Determine the (X, Y) coordinate at the center of the cell enclosing the given text.  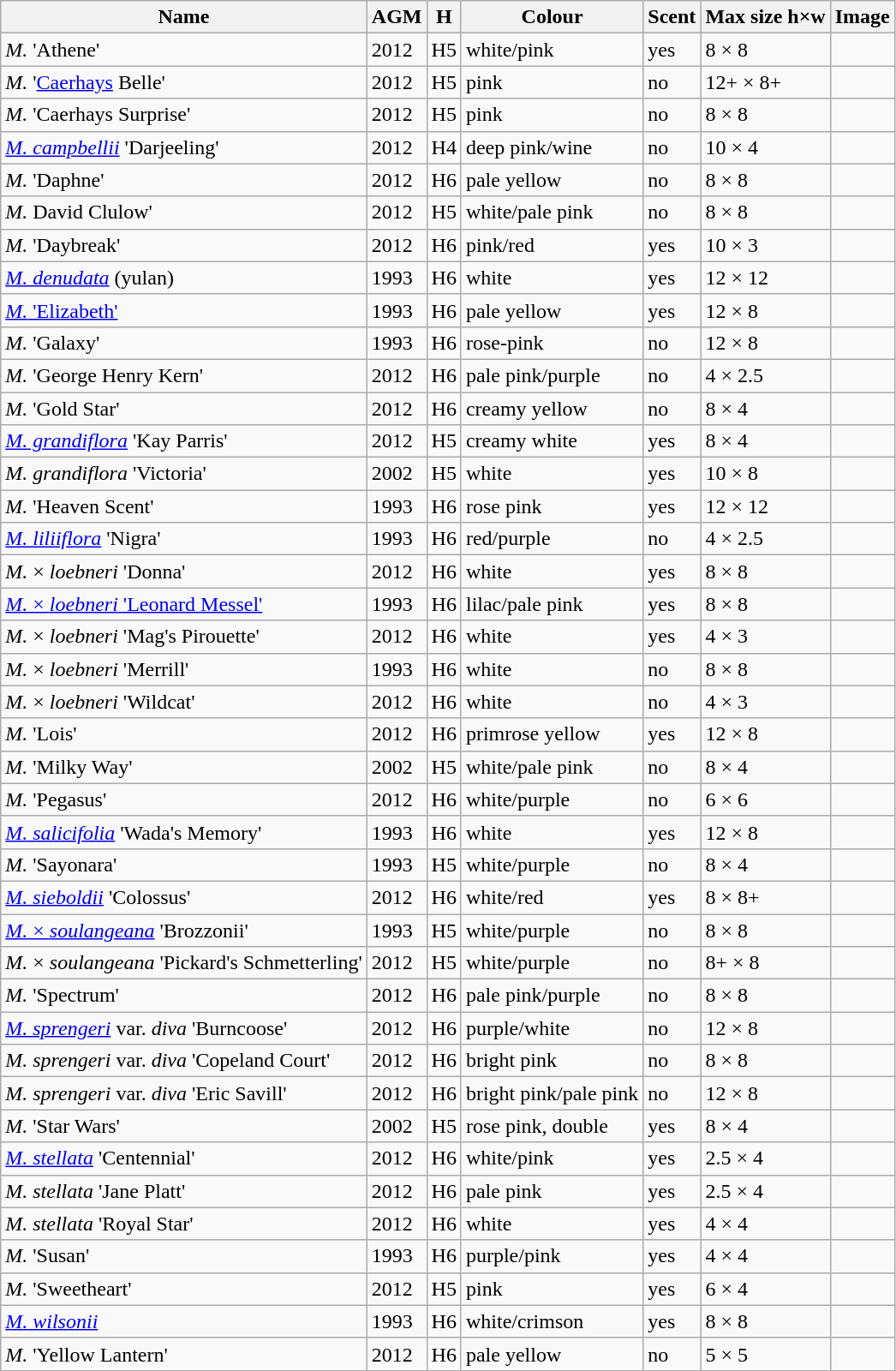
M. sieboldii 'Colossus' (184, 897)
M. 'Lois' (184, 734)
6 × 4 (766, 1289)
8 × 8+ (766, 897)
M. wilsonii (184, 1321)
M. denudata (yulan) (184, 278)
10 × 3 (766, 245)
M. 'Spectrum' (184, 996)
M. 'Daybreak' (184, 245)
M. 'Athene' (184, 50)
M. × loebneri 'Leonard Messel' (184, 604)
M. stellata 'Jane Platt' (184, 1191)
M. campbellii 'Darjeeling' (184, 147)
M. grandiflora 'Kay Parris' (184, 441)
M. grandiflora 'Victoria' (184, 474)
6 × 6 (766, 799)
M. sprengeri var. diva 'Copeland Court' (184, 1061)
M. × loebneri 'Wildcat' (184, 702)
pale pink (552, 1191)
10 × 4 (766, 147)
M. sprengeri var. diva 'Burncoose' (184, 1028)
rose-pink (552, 343)
M. stellata 'Royal Star' (184, 1224)
M. × loebneri 'Mag's Pirouette' (184, 637)
M. 'Sayonara' (184, 865)
purple/pink (552, 1256)
M. 'George Henry Kern' (184, 375)
M. × loebneri 'Donna' (184, 572)
white/red (552, 897)
Image (862, 17)
white/crimson (552, 1321)
M. 'Milky Way' (184, 767)
M. × soulangeana 'Brozzonii' (184, 930)
M. × soulangeana 'Pickard's Schmetterling' (184, 963)
M. David Clulow' (184, 213)
Scent (672, 17)
creamy yellow (552, 409)
bright pink/pale pink (552, 1093)
M. 'Pegasus' (184, 799)
rose pink (552, 506)
M. 'Susan' (184, 1256)
M. 'Yellow Lantern' (184, 1354)
5 × 5 (766, 1354)
bright pink (552, 1061)
red/purple (552, 539)
primrose yellow (552, 734)
creamy white (552, 441)
Colour (552, 17)
M. × loebneri 'Merrill' (184, 669)
M. sprengeri var. diva 'Eric Savill' (184, 1093)
M. 'Caerhays Belle' (184, 82)
lilac/pale pink (552, 604)
H (444, 17)
8+ × 8 (766, 963)
purple/white (552, 1028)
M. 'Sweetheart' (184, 1289)
H4 (444, 147)
12+ × 8+ (766, 82)
M. stellata 'Centennial' (184, 1158)
M. salicifolia 'Wada's Memory' (184, 832)
10 × 8 (766, 474)
M. 'Star Wars' (184, 1126)
M. liliiflora 'Nigra' (184, 539)
pink/red (552, 245)
rose pink, double (552, 1126)
deep pink/wine (552, 147)
M. 'Daphne' (184, 180)
M. 'Caerhays Surprise' (184, 115)
M. 'Heaven Scent' (184, 506)
AGM (397, 17)
Max size h×w (766, 17)
Name (184, 17)
M. 'Gold Star' (184, 409)
M. 'Galaxy' (184, 343)
M. 'Elizabeth' (184, 310)
